Capture the cell that displays the provided text and extract its (X, Y) central coordinate. 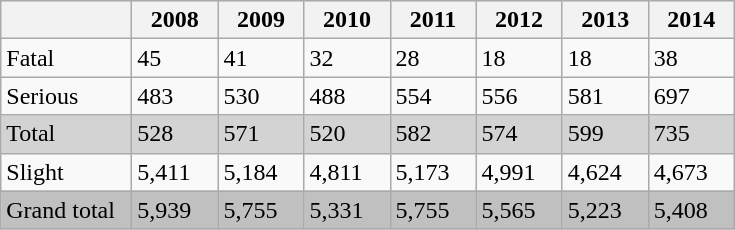
Serious (66, 96)
5,411 (175, 172)
697 (691, 96)
582 (433, 134)
41 (261, 58)
735 (691, 134)
28 (433, 58)
520 (347, 134)
4,811 (347, 172)
2008 (175, 20)
Fatal (66, 58)
2010 (347, 20)
2009 (261, 20)
4,991 (519, 172)
5,173 (433, 172)
38 (691, 58)
2011 (433, 20)
556 (519, 96)
528 (175, 134)
Slight (66, 172)
32 (347, 58)
5,184 (261, 172)
530 (261, 96)
5,223 (605, 210)
581 (605, 96)
45 (175, 58)
2014 (691, 20)
5,565 (519, 210)
5,939 (175, 210)
488 (347, 96)
574 (519, 134)
554 (433, 96)
Total (66, 134)
4,673 (691, 172)
Grand total (66, 210)
483 (175, 96)
2012 (519, 20)
2013 (605, 20)
571 (261, 134)
599 (605, 134)
5,408 (691, 210)
5,331 (347, 210)
4,624 (605, 172)
